Locate the cell with the specified text and output its [x, y] center coordinate. 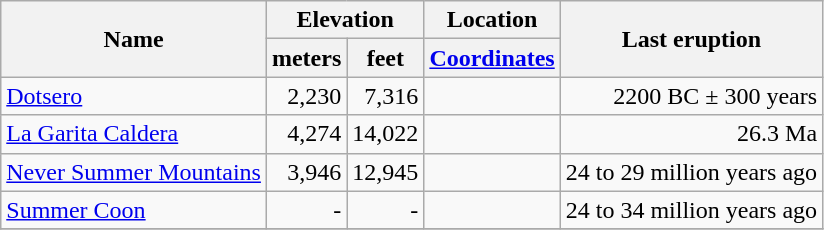
4,274 [306, 134]
meters [306, 58]
Dotsero [134, 96]
14,022 [386, 134]
Coordinates [492, 58]
26.3 Ma [691, 134]
Summer Coon [134, 210]
24 to 34 million years ago [691, 210]
7,316 [386, 96]
2,230 [306, 96]
Name [134, 39]
Elevation [344, 20]
Never Summer Mountains [134, 172]
2200 BC ± 300 years [691, 96]
feet [386, 58]
24 to 29 million years ago [691, 172]
3,946 [306, 172]
Last eruption [691, 39]
La Garita Caldera [134, 134]
12,945 [386, 172]
Location [492, 20]
